Locate the cell with the specified text and output its [x, y] center coordinate. 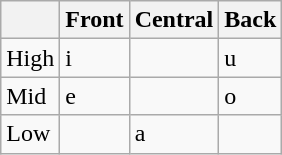
a [174, 134]
Mid [30, 96]
Central [174, 20]
u [250, 58]
High [30, 58]
Front [94, 20]
o [250, 96]
e [94, 96]
Low [30, 134]
Back [250, 20]
i [94, 58]
